Identify which cell holds the provided text, then report its (X, Y) central coordinate. 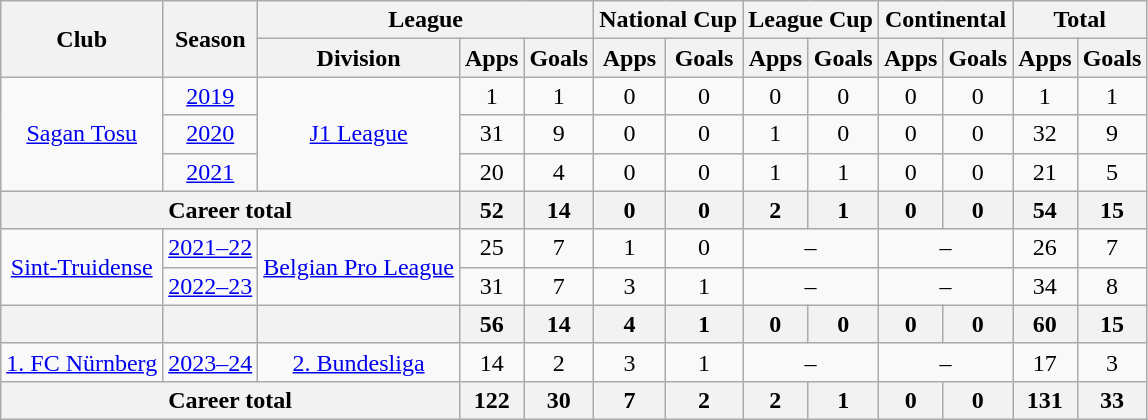
2019 (210, 96)
Sint-Truidense (82, 267)
2021 (210, 172)
17 (1045, 362)
2021–22 (210, 248)
33 (1112, 400)
5 (1112, 172)
8 (1112, 286)
League Cup (811, 20)
131 (1045, 400)
National Cup (668, 20)
Continental (945, 20)
54 (1045, 210)
2. Bundesliga (359, 362)
2023–24 (210, 362)
56 (491, 324)
J1 League (359, 134)
Season (210, 39)
2020 (210, 134)
32 (1045, 134)
Belgian Pro League (359, 267)
20 (491, 172)
26 (1045, 248)
25 (491, 248)
1. FC Nürnberg (82, 362)
Sagan Tosu (82, 134)
60 (1045, 324)
2022–23 (210, 286)
League (426, 20)
34 (1045, 286)
Division (359, 58)
Total (1080, 20)
21 (1045, 172)
30 (559, 400)
Club (82, 39)
122 (491, 400)
52 (491, 210)
